Determine the (X, Y) coordinate at the center of the cell enclosing the given text.  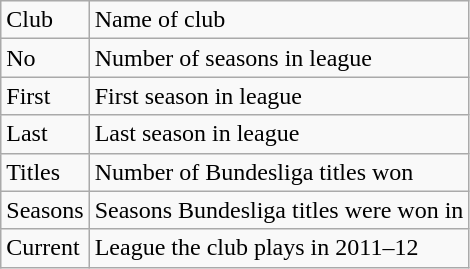
Club (45, 20)
Name of club (279, 20)
Number of Bundesliga titles won (279, 172)
Last (45, 134)
First season in league (279, 96)
First (45, 96)
Titles (45, 172)
Current (45, 248)
Last season in league (279, 134)
Number of seasons in league (279, 58)
No (45, 58)
League the club plays in 2011–12 (279, 248)
Seasons (45, 210)
Seasons Bundesliga titles were won in (279, 210)
